Find where the given text appears and provide that cell's center as [X, Y] coordinate. 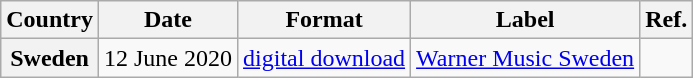
Sweden [50, 58]
Date [168, 20]
Country [50, 20]
digital download [324, 58]
Ref. [666, 20]
Label [526, 20]
Warner Music Sweden [526, 58]
12 June 2020 [168, 58]
Format [324, 20]
